For the text-containing cell, return its midpoint in (X, Y) coordinate format. 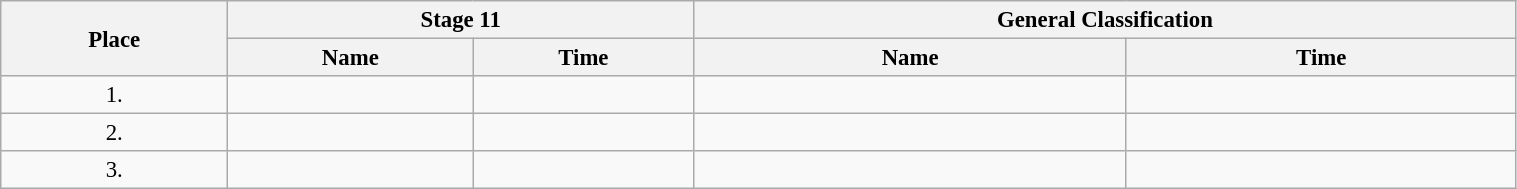
Stage 11 (461, 20)
Place (114, 38)
General Classification (1105, 20)
2. (114, 133)
3. (114, 170)
1. (114, 95)
